Pinpoint the cell where the given text exists, returning its (x, y) midpoint coordinate. 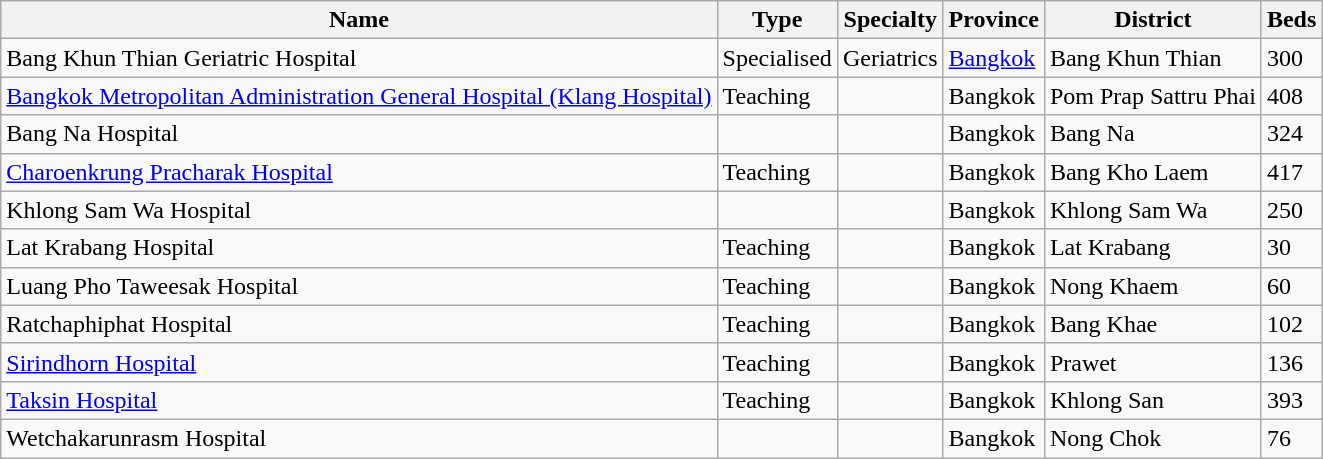
60 (1291, 286)
Specialty (890, 20)
Lat Krabang (1152, 248)
300 (1291, 58)
Lat Krabang Hospital (359, 248)
Khlong Sam Wa (1152, 210)
Nong Chok (1152, 438)
136 (1291, 362)
324 (1291, 134)
102 (1291, 324)
Wetchakarunrasm Hospital (359, 438)
Bang Khae (1152, 324)
Khlong Sam Wa Hospital (359, 210)
Bangkok Metropolitan Administration General Hospital (Klang Hospital) (359, 96)
417 (1291, 172)
408 (1291, 96)
Pom Prap Sattru Phai (1152, 96)
76 (1291, 438)
Ratchaphiphat Hospital (359, 324)
Province (994, 20)
30 (1291, 248)
Nong Khaem (1152, 286)
Bang Khun Thian (1152, 58)
393 (1291, 400)
District (1152, 20)
Prawet (1152, 362)
Specialised (777, 58)
Luang Pho Taweesak Hospital (359, 286)
Charoenkrung Pracharak Hospital (359, 172)
Bang Khun Thian Geriatric Hospital (359, 58)
250 (1291, 210)
Bang Na Hospital (359, 134)
Beds (1291, 20)
Type (777, 20)
Bang Kho Laem (1152, 172)
Khlong San (1152, 400)
Bang Na (1152, 134)
Name (359, 20)
Taksin Hospital (359, 400)
Geriatrics (890, 58)
Sirindhorn Hospital (359, 362)
